Output the (x, y) coordinate of the center of the cell containing the given text.  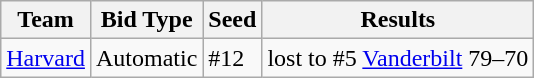
lost to #5 Vanderbilt 79–70 (398, 58)
Results (398, 20)
Team (46, 20)
Seed (232, 20)
Automatic (146, 58)
#12 (232, 58)
Bid Type (146, 20)
Harvard (46, 58)
